Capture the cell that displays the provided text and extract its [x, y] central coordinate. 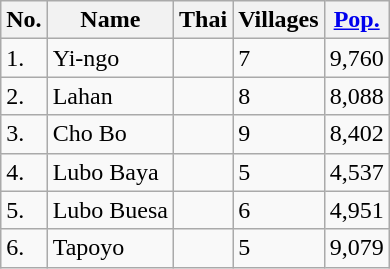
3. [24, 134]
Thai [204, 20]
4. [24, 172]
4,951 [356, 210]
9 [279, 134]
Name [110, 20]
6 [279, 210]
Cho Bo [110, 134]
Tapoyo [110, 248]
8 [279, 96]
Yi-ngo [110, 58]
8,402 [356, 134]
9,079 [356, 248]
1. [24, 58]
Lubo Baya [110, 172]
5. [24, 210]
8,088 [356, 96]
4,537 [356, 172]
Pop. [356, 20]
No. [24, 20]
7 [279, 58]
Lahan [110, 96]
Villages [279, 20]
2. [24, 96]
9,760 [356, 58]
6. [24, 248]
Lubo Buesa [110, 210]
